Return the (x, y) coordinate for the center point of the cell that contains the specified text.  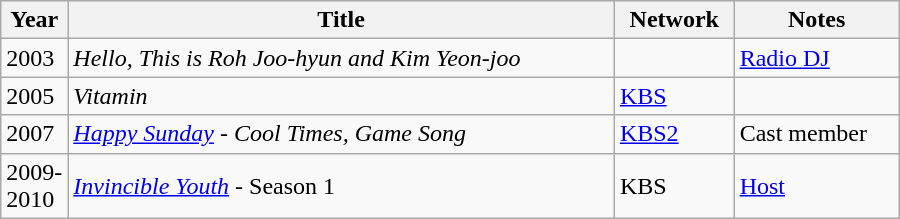
Invincible Youth - Season 1 (342, 186)
Vitamin (342, 96)
Happy Sunday - Cool Times, Game Song (342, 134)
2007 (34, 134)
Network (674, 20)
2005 (34, 96)
Year (34, 20)
Notes (816, 20)
KBS2 (674, 134)
Radio DJ (816, 58)
Host (816, 186)
2003 (34, 58)
Title (342, 20)
2009-2010 (34, 186)
Hello, This is Roh Joo-hyun and Kim Yeon-joo (342, 58)
Cast member (816, 134)
